Provide the [x, y] coordinate of the cell's center where the given text is located.  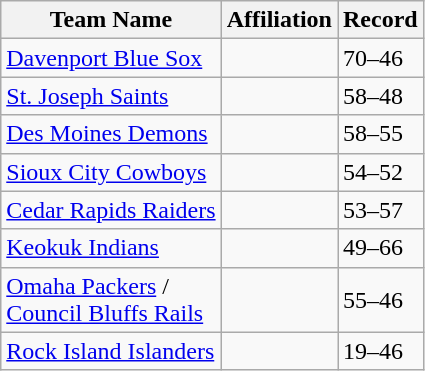
19–46 [381, 351]
Keokuk Indians [111, 248]
54–52 [381, 172]
Cedar Rapids Raiders [111, 210]
70–46 [381, 58]
Des Moines Demons [111, 134]
58–55 [381, 134]
Rock Island Islanders [111, 351]
53–57 [381, 210]
58–48 [381, 96]
49–66 [381, 248]
55–46 [381, 300]
St. Joseph Saints [111, 96]
Sioux City Cowboys [111, 172]
Record [381, 20]
Team Name [111, 20]
Affiliation [279, 20]
Davenport Blue Sox [111, 58]
Omaha Packers / Council Bluffs Rails [111, 300]
